Pinpoint the cell where the given text exists, returning its (x, y) midpoint coordinate. 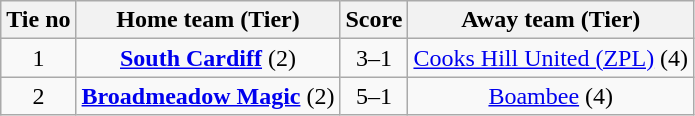
5–1 (374, 96)
Away team (Tier) (551, 20)
Boambee (4) (551, 96)
3–1 (374, 58)
Cooks Hill United (ZPL) (4) (551, 58)
Home team (Tier) (208, 20)
2 (38, 96)
Score (374, 20)
South Cardiff (2) (208, 58)
Tie no (38, 20)
Broadmeadow Magic (2) (208, 96)
1 (38, 58)
